For the text-containing cell, return its midpoint in [X, Y] coordinate format. 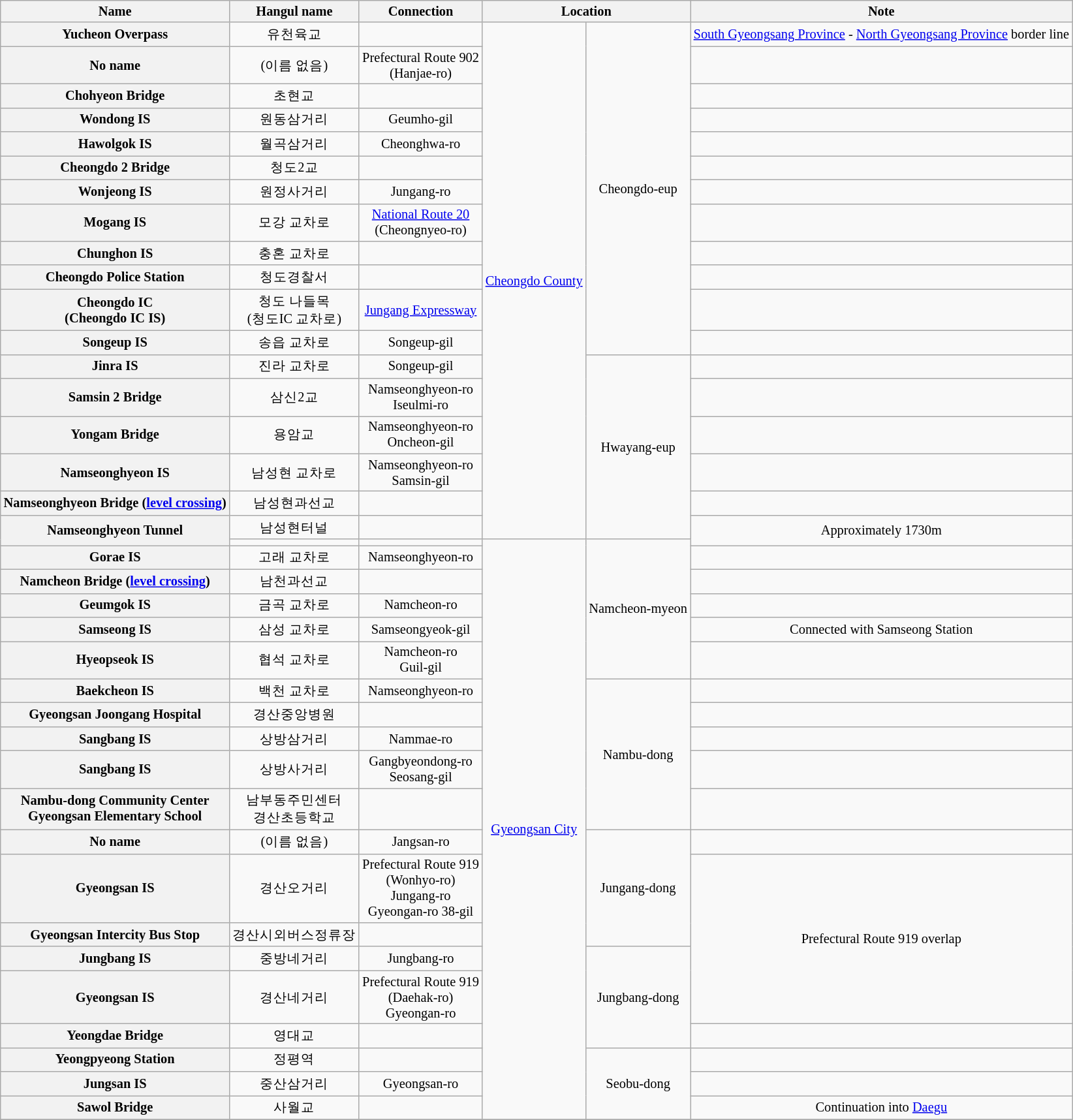
Name [115, 11]
Hyeopseok IS [115, 660]
Hwayang-eup [638, 446]
경산오거리 [295, 888]
Cheongdo-eup [638, 188]
South Gyeongsang Province - North Gyeongsang Province border line [881, 34]
유천육교 [295, 34]
중산삼거리 [295, 1083]
Location [586, 11]
청도경찰서 [295, 277]
고래 교차로 [295, 557]
Jungsan IS [115, 1083]
Continuation into Daegu [881, 1107]
삼신2교 [295, 397]
Samseongyeok-gil [420, 629]
Namseonghyeon-roOncheon-gil [420, 435]
Hawolgok IS [115, 144]
남성현터널 [295, 527]
남천과선교 [295, 581]
Namcheon-ro [420, 606]
Seobu-dong [638, 1083]
Gangbyeondong-roSeosang-gil [420, 770]
Sawol Bridge [115, 1107]
Yucheon Overpass [115, 34]
Gyeongsan Intercity Bus Stop [115, 935]
Gorae IS [115, 557]
모강 교차로 [295, 223]
Samseong IS [115, 629]
Geumgok IS [115, 606]
남부동주민센터경산초등학교 [295, 809]
월곡삼거리 [295, 144]
상방삼거리 [295, 739]
Namseonghyeon IS [115, 473]
Jungang-ro [420, 192]
Yongam Bridge [115, 435]
Namcheon Bridge (level crossing) [115, 581]
Cheongdo County [534, 281]
청도 나들목(청도IC 교차로) [295, 310]
중방네거리 [295, 958]
Yeongpyeong Station [115, 1060]
Prefectural Route 919(Wonhyo-ro)Jungang-roGyeongan-ro 38-gil [420, 888]
Wonjeong IS [115, 192]
송읍 교차로 [295, 342]
Approximately 1730m [881, 530]
경산시외버스정류장 [295, 935]
Jungbang IS [115, 958]
영대교 [295, 1035]
Samsin 2 Bridge [115, 397]
원정사거리 [295, 192]
Nambu-dong [638, 754]
사월교 [295, 1107]
Prefectural Route 902(Hanjae-ro) [420, 65]
청도2교 [295, 167]
Cheonghwa-ro [420, 144]
Namcheon-roGuil-gil [420, 660]
Jangsan-ro [420, 842]
Chohyeon Bridge [115, 95]
Jungbang-dong [638, 997]
Gyeongsan City [534, 829]
Songeup IS [115, 342]
Connection [420, 11]
Wondong IS [115, 120]
Cheongdo Police Station [115, 277]
Connected with Samseong Station [881, 629]
용암교 [295, 435]
Nambu-dong Community CenterGyeongsan Elementary School [115, 809]
Jungang Expressway [420, 310]
백천 교차로 [295, 691]
Namseonghyeon Tunnel [115, 530]
정평역 [295, 1060]
Jungang-dong [638, 888]
금곡 교차로 [295, 606]
Jinra IS [115, 367]
Geumho-gil [420, 120]
National Route 20(Cheongnyeo-ro) [420, 223]
Mogang IS [115, 223]
초현교 [295, 95]
Namseonghyeon Bridge (level crossing) [115, 503]
Namseonghyeon-roIseulmi-ro [420, 397]
남성현 교차로 [295, 473]
경산중앙병원 [295, 714]
Prefectural Route 919 overlap [881, 939]
원동삼거리 [295, 120]
Gyeongsan-ro [420, 1083]
Namseonghyeon-roSamsin-gil [420, 473]
Baekcheon IS [115, 691]
Jungbang-ro [420, 958]
Prefectural Route 919(Daehak-ro)Gyeongan-ro [420, 997]
상방사거리 [295, 770]
Yeongdae Bridge [115, 1035]
협석 교차로 [295, 660]
Cheongdo IC(Cheongdo IC IS) [115, 310]
진라 교차로 [295, 367]
충혼 교차로 [295, 253]
Nammae-ro [420, 739]
Namcheon-myeon [638, 609]
경산네거리 [295, 997]
삼성 교차로 [295, 629]
Hangul name [295, 11]
Cheongdo 2 Bridge [115, 167]
Gyeongsan Joongang Hospital [115, 714]
남성현과선교 [295, 503]
Note [881, 11]
Chunghon IS [115, 253]
